Scan for the cell matching the given text and deliver its (X, Y) coordinate at center. 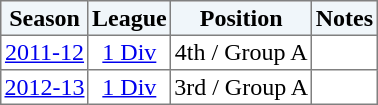
3rd / Group A (240, 87)
Notes (344, 18)
Position (240, 18)
2011-12 (44, 52)
2012-13 (44, 87)
4th / Group A (240, 52)
League (129, 18)
Season (44, 18)
